Capture the cell that displays the provided text and extract its [x, y] central coordinate. 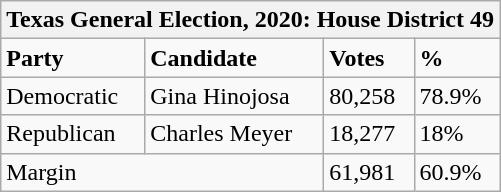
Texas General Election, 2020: House District 49 [250, 20]
Republican [73, 134]
Party [73, 58]
Democratic [73, 96]
Votes [369, 58]
18% [457, 134]
Candidate [234, 58]
80,258 [369, 96]
Gina Hinojosa [234, 96]
% [457, 58]
61,981 [369, 172]
Charles Meyer [234, 134]
60.9% [457, 172]
Margin [162, 172]
18,277 [369, 134]
78.9% [457, 96]
